For the text-containing cell, return its midpoint in [X, Y] coordinate format. 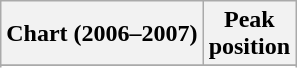
Chart (2006–2007) [102, 34]
Peakposition [249, 34]
